Scan for the cell matching the given text and deliver its [X, Y] coordinate at center. 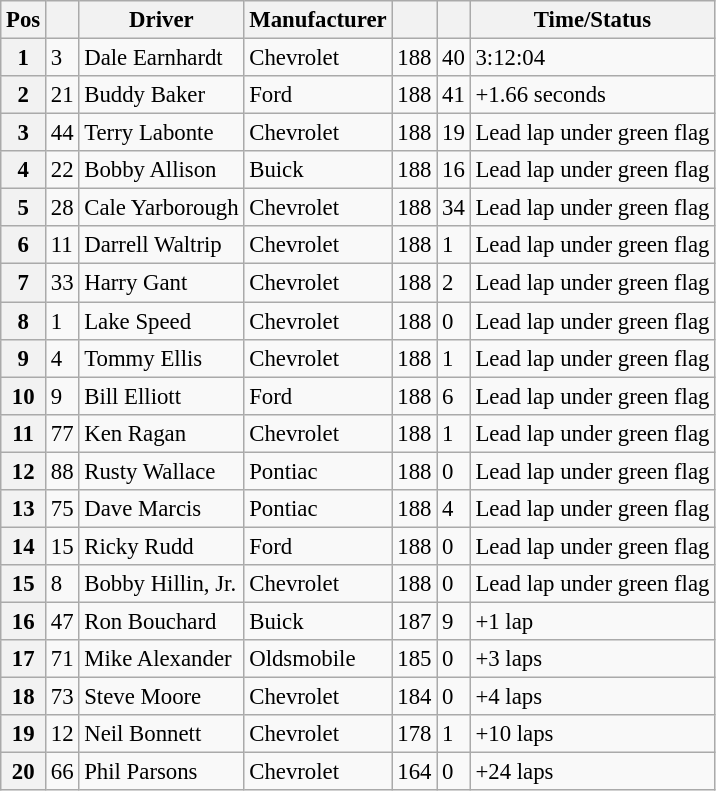
73 [62, 697]
185 [414, 659]
33 [62, 283]
Buddy Baker [162, 95]
Mike Alexander [162, 659]
+1.66 seconds [592, 95]
47 [62, 621]
Time/Status [592, 20]
Bobby Hillin, Jr. [162, 584]
66 [62, 772]
88 [62, 471]
187 [414, 621]
184 [414, 697]
17 [24, 659]
41 [454, 95]
+4 laps [592, 697]
7 [24, 283]
Oldsmobile [318, 659]
22 [62, 170]
3:12:04 [592, 58]
40 [454, 58]
Neil Bonnett [162, 734]
Tommy Ellis [162, 358]
Harry Gant [162, 283]
Bobby Allison [162, 170]
28 [62, 208]
20 [24, 772]
Dave Marcis [162, 509]
164 [414, 772]
Bill Elliott [162, 396]
+24 laps [592, 772]
5 [24, 208]
Ricky Rudd [162, 546]
Darrell Waltrip [162, 245]
Terry Labonte [162, 133]
18 [24, 697]
77 [62, 433]
Pos [24, 20]
44 [62, 133]
10 [24, 396]
Driver [162, 20]
Ron Bouchard [162, 621]
178 [414, 734]
Steve Moore [162, 697]
+3 laps [592, 659]
75 [62, 509]
+1 lap [592, 621]
Cale Yarborough [162, 208]
Dale Earnhardt [162, 58]
Ken Ragan [162, 433]
Rusty Wallace [162, 471]
+10 laps [592, 734]
71 [62, 659]
21 [62, 95]
Phil Parsons [162, 772]
Lake Speed [162, 321]
14 [24, 546]
Manufacturer [318, 20]
34 [454, 208]
13 [24, 509]
